Detect which cell encompasses the target text, then output its (x, y) center coordinate. 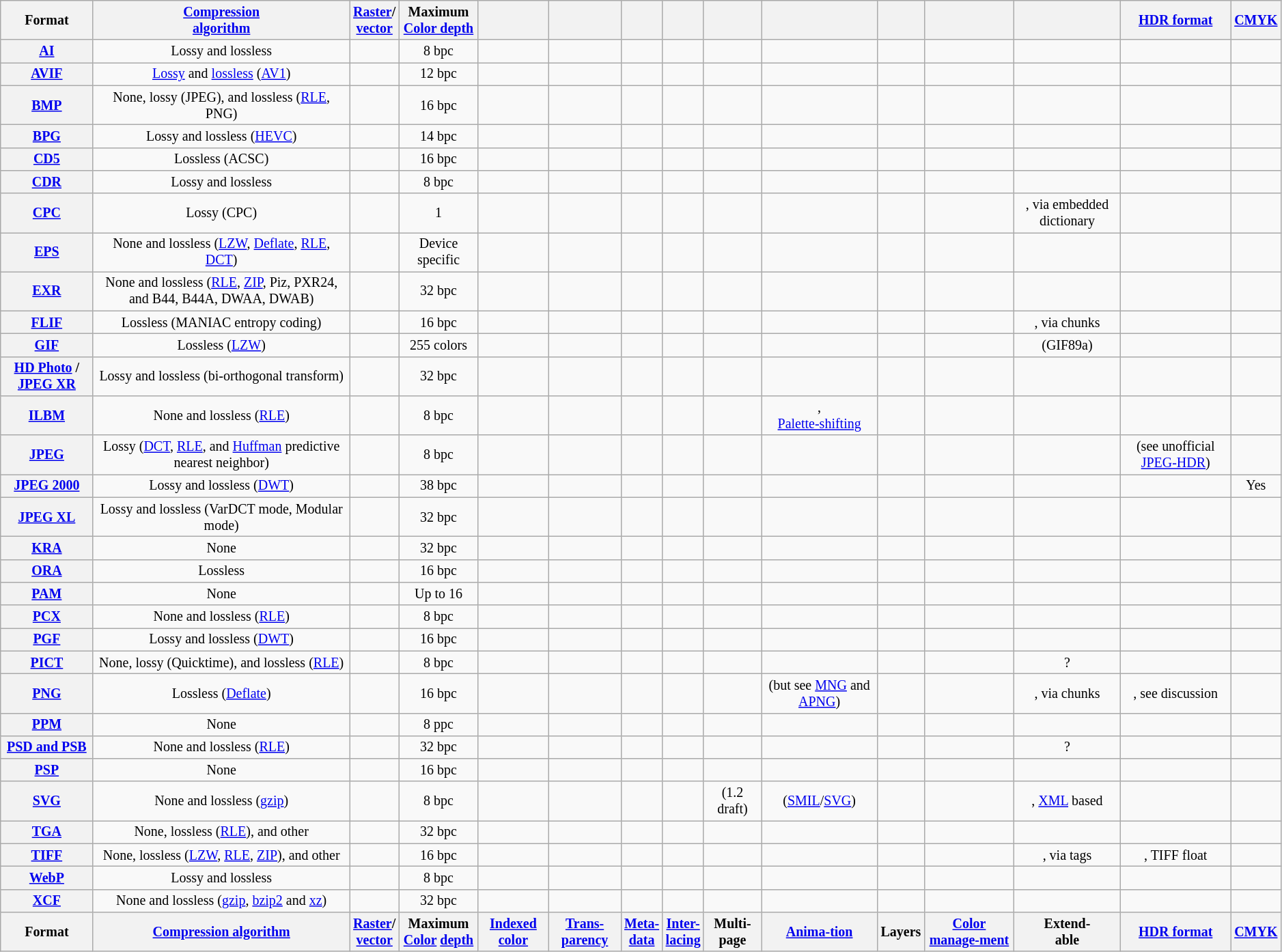
BMP (46, 105)
Indexed color (514, 932)
14 bpc (438, 137)
PICT (46, 662)
FLIF (46, 322)
HD Photo / JPEG XR (46, 377)
, see discussion (1175, 694)
Lossy and lossless (HEVC) (221, 137)
JPEG XL (46, 518)
KRA (46, 548)
ORA (46, 571)
None and lossless (LZW, Deflate, RLE, DCT) (221, 253)
Multi-page (732, 932)
Lossless (MANIAC entropy coding) (221, 322)
None, lossless (RLE), and other (221, 832)
38 bpc (438, 486)
AI (46, 52)
Yes (1255, 486)
EXR (46, 291)
JPEG (46, 455)
ILBM (46, 415)
CPC (46, 213)
WebP (46, 878)
PAM (46, 594)
XCF (46, 901)
Inter-lacing (683, 932)
Trans-parency (585, 932)
CDR (46, 182)
Lossless (ACSC) (221, 158)
12 bpc (438, 74)
PSD and PSB (46, 747)
TGA (46, 832)
AVIF (46, 74)
Color manage-ment (969, 932)
(see unofficial JPEG-HDR) (1175, 455)
PPM (46, 724)
(but see MNG and APNG) (820, 694)
, TIFF float (1175, 855)
PCX (46, 616)
Anima-tion (820, 932)
None, lossy (JPEG), and lossless (RLE, PNG) (221, 105)
Device specific (438, 253)
Extend-­able (1067, 932)
Layers (901, 932)
None and lossless (RLE, ZIP, Piz, PXR24, and B44, B44A, DWAA, DWAB) (221, 291)
Lossless (LZW) (221, 346)
, via embedded dictionary (1067, 213)
Lossy (DCT, RLE, and Huffman predictive nearest neighbor) (221, 455)
CD5 (46, 158)
None and lossless (gzip) (221, 802)
EPS (46, 253)
TIFF (46, 855)
PNG (46, 694)
Lossy (CPC) (221, 213)
(1.2 draft) (732, 802)
None, lossy (Quicktime), and lossless (RLE) (221, 662)
Lossy and lossless (VarDCT mode, Modular mode) (221, 518)
255 colors (438, 346)
Lossless (221, 571)
Lossless (Deflate) (221, 694)
8 ppc (438, 724)
None, lossless (LZW, RLE, ZIP), and other (221, 855)
, via tags (1067, 855)
Meta-data (642, 932)
1 (438, 213)
,Palette-shifting (820, 415)
GIF (46, 346)
PGF (46, 639)
SVG (46, 802)
Up to 16 (438, 594)
JPEG 2000 (46, 486)
PSP (46, 770)
, XML based (1067, 802)
(SMIL/SVG) (820, 802)
BPG (46, 137)
None and lossless (gzip, bzip2 and xz) (221, 901)
Lossy and lossless (bi-orthogonal transform) (221, 377)
(GIF89a) (1067, 346)
Lossy and lossless (AV1) (221, 74)
